Extract the [x, y] coordinate from the center of the cell holding the provided text.  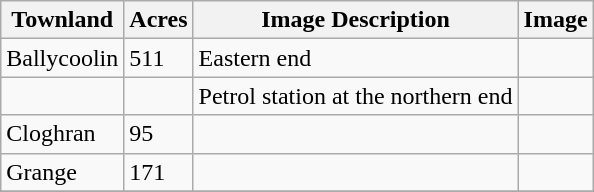
Image [556, 20]
Townland [62, 20]
Acres [158, 20]
Petrol station at the northern end [356, 96]
Eastern end [356, 58]
Ballycoolin [62, 58]
95 [158, 134]
Cloghran [62, 134]
Grange [62, 172]
511 [158, 58]
171 [158, 172]
Image Description [356, 20]
